From the cell containing the given text, extract its center point as (x, y) coordinate. 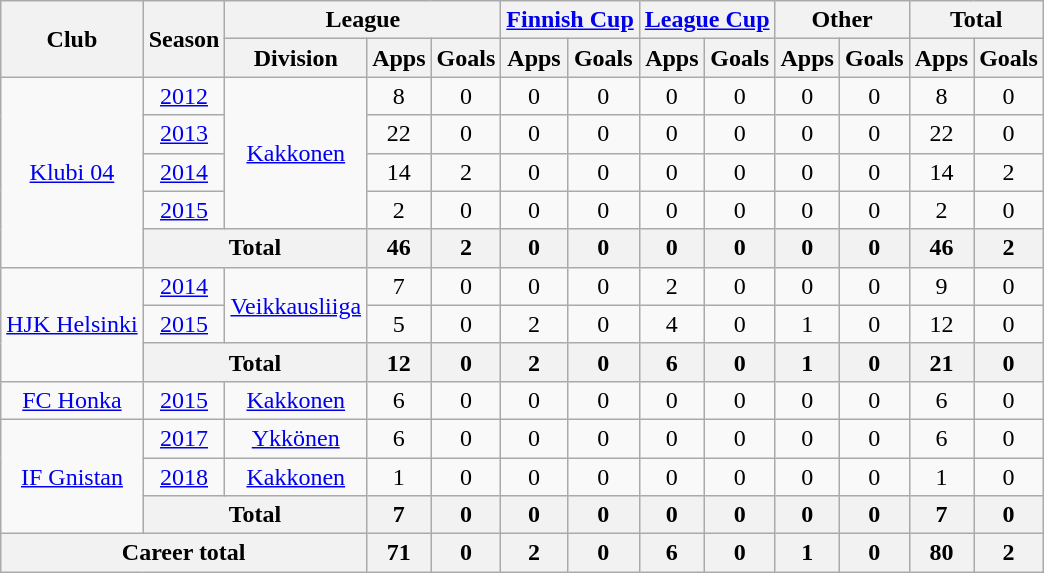
21 (941, 362)
Other (842, 20)
5 (399, 324)
League Cup (707, 20)
71 (399, 553)
9 (941, 286)
Klubi 04 (72, 172)
IF Gnistan (72, 476)
4 (672, 324)
Finnish Cup (570, 20)
Ykkönen (296, 438)
80 (941, 553)
Division (296, 58)
Club (72, 39)
2013 (184, 134)
2012 (184, 96)
HJK Helsinki (72, 324)
2017 (184, 438)
2018 (184, 477)
Career total (184, 553)
FC Honka (72, 400)
Veikkausliiga (296, 305)
League (363, 20)
Season (184, 39)
